Detect which cell encompasses the target text, then output its (x, y) center coordinate. 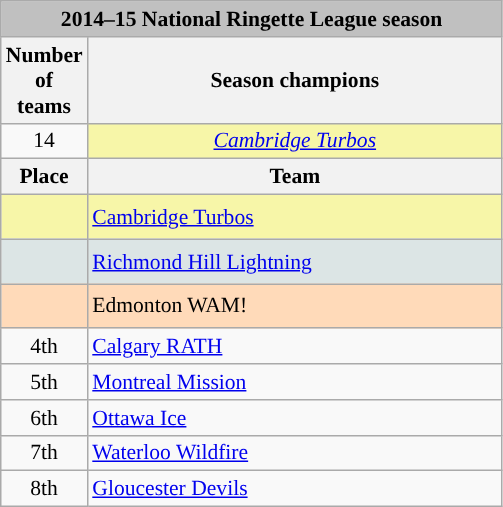
4th (44, 347)
5th (44, 382)
2014–15 National Ringette League season (252, 19)
Number of teams (44, 80)
Season champions (294, 80)
Richmond Hill Lightning (294, 262)
14 (44, 141)
8th (44, 489)
Gloucester Devils (294, 489)
Place (44, 177)
6th (44, 418)
Montreal Mission (294, 382)
Calgary RATH (294, 347)
7th (44, 453)
Ottawa Ice (294, 418)
Edmonton WAM! (294, 306)
Waterloo Wildfire (294, 453)
Team (294, 177)
